Find where the given text appears and provide that cell's center as (X, Y) coordinate. 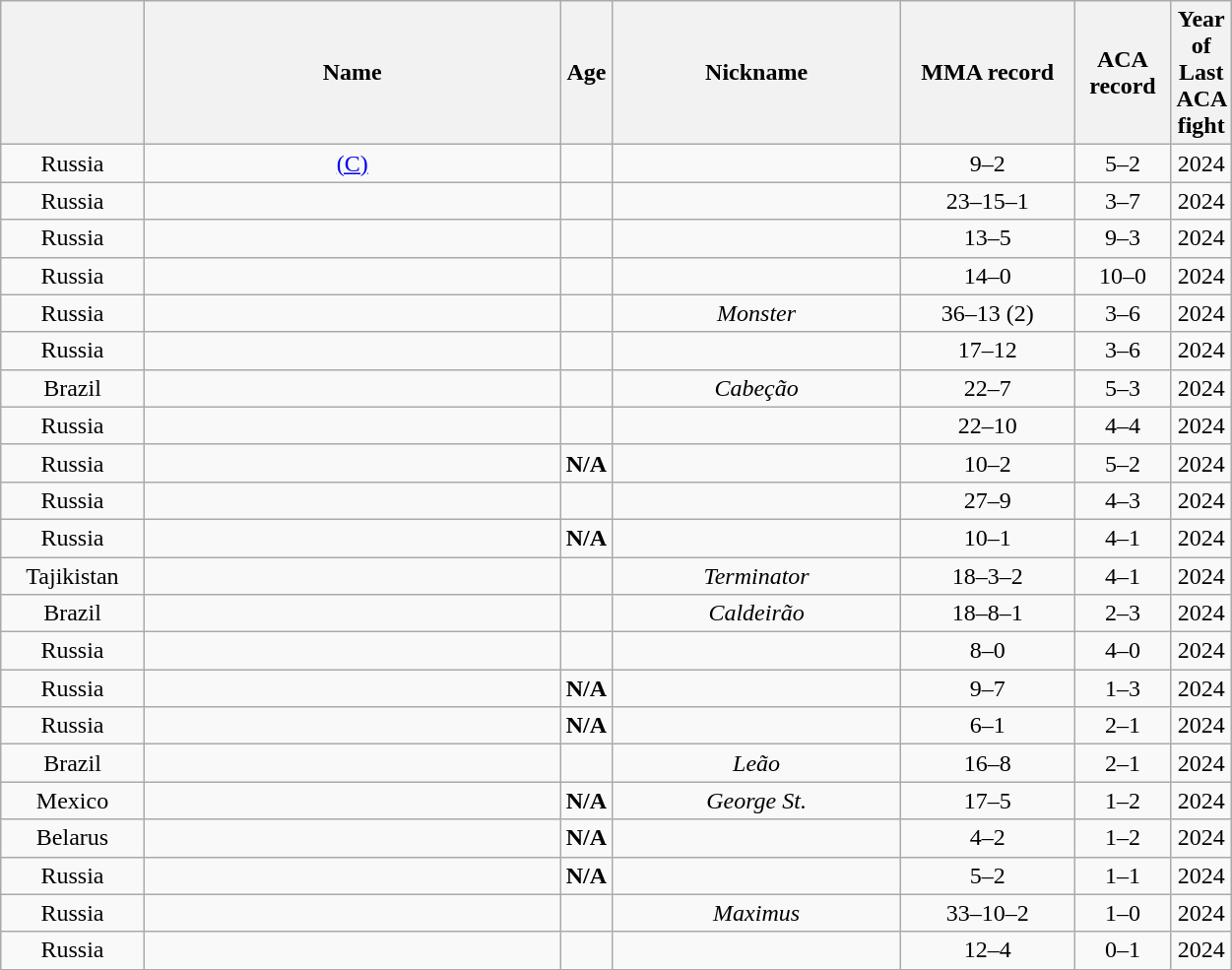
10–0 (1123, 276)
Cabeção (756, 388)
Nickname (756, 73)
17–12 (989, 351)
Tajikistan (73, 576)
1–0 (1123, 913)
1–3 (1123, 688)
George St. (756, 801)
Year of Last ACA fight (1201, 73)
ACA record (1123, 73)
4–2 (989, 838)
12–4 (989, 950)
18–8–1 (989, 614)
MMA record (989, 73)
Terminator (756, 576)
Belarus (73, 838)
22–7 (989, 388)
13–5 (989, 238)
17–5 (989, 801)
5–3 (1123, 388)
8–0 (989, 651)
Age (586, 73)
27–9 (989, 500)
9–2 (989, 163)
18–3–2 (989, 576)
10–1 (989, 538)
4–3 (1123, 500)
Name (353, 73)
Maximus (756, 913)
1–1 (1123, 875)
36–13 (2) (989, 313)
22–10 (989, 425)
4–0 (1123, 651)
6–1 (989, 726)
14–0 (989, 276)
Monster (756, 313)
0–1 (1123, 950)
Caldeirão (756, 614)
9–3 (1123, 238)
Leão (756, 763)
Mexico (73, 801)
4–4 (1123, 425)
2–3 (1123, 614)
33–10–2 (989, 913)
16–8 (989, 763)
(C) (353, 163)
3–7 (1123, 201)
23–15–1 (989, 201)
9–7 (989, 688)
10–2 (989, 463)
